Identify which cell holds the provided text, then report its [x, y] central coordinate. 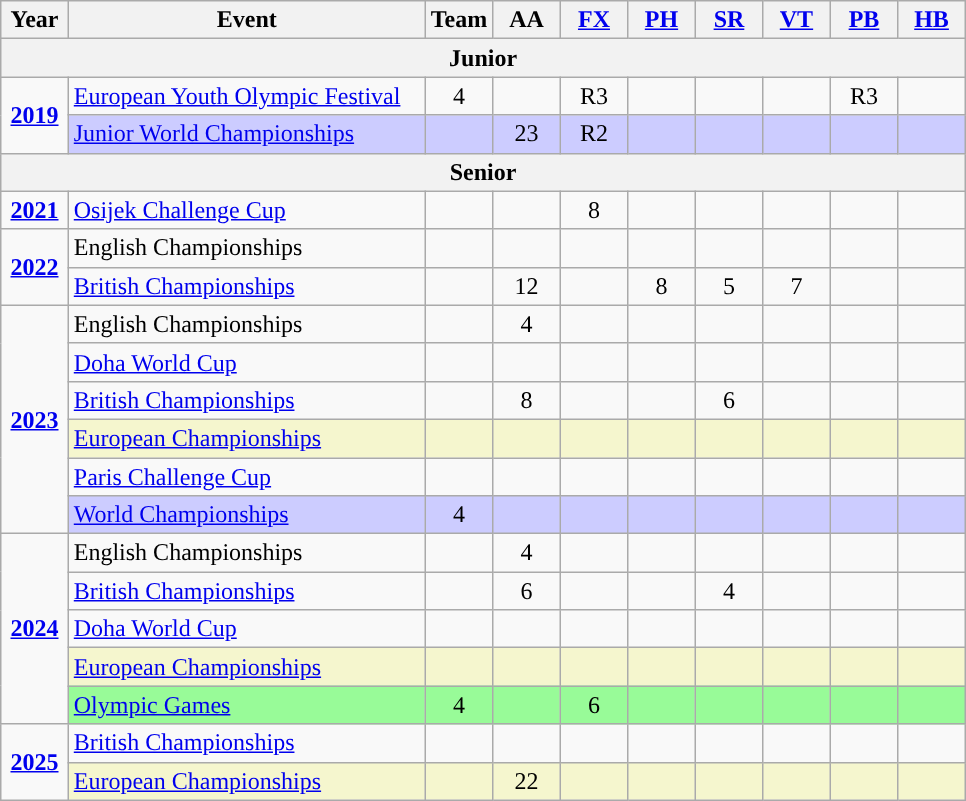
23 [527, 134]
HB [932, 20]
AA [527, 20]
Senior [484, 172]
2019 [35, 115]
Paris Challenge Cup [246, 477]
2021 [35, 210]
Team [459, 20]
7 [797, 286]
Year [35, 20]
Olympic Games [246, 705]
VT [797, 20]
5 [729, 286]
PB [864, 20]
PH [662, 20]
2024 [35, 629]
R2 [594, 134]
Event [246, 20]
European Youth Olympic Festival [246, 96]
2023 [35, 419]
SR [729, 20]
2022 [35, 267]
12 [527, 286]
2025 [35, 762]
22 [527, 781]
World Championships [246, 515]
FX [594, 20]
Junior [484, 58]
Junior World Championships [246, 134]
Osijek Challenge Cup [246, 210]
